Find where the given text appears and provide that cell's center as (x, y) coordinate. 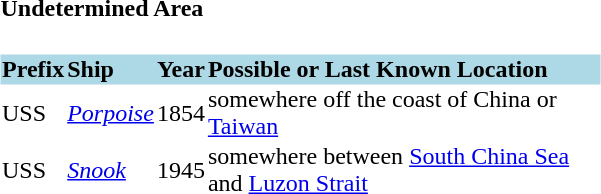
USS (32, 112)
Possible or Last Known Location (403, 69)
somewhere off the coast of China or Taiwan (403, 112)
Ship (111, 69)
Prefix (32, 69)
Year (180, 69)
Porpoise (111, 112)
1854 (180, 112)
